Provide the (X, Y) coordinate of the cell's center where the given text is located.  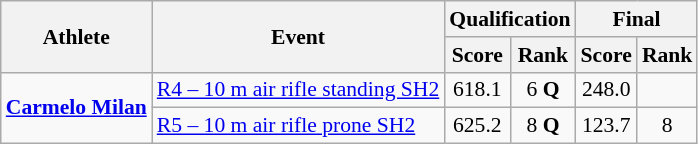
R4 – 10 m air rifle standing SH2 (298, 90)
248.0 (606, 90)
R5 – 10 m air rifle prone SH2 (298, 126)
625.2 (477, 126)
Final (637, 19)
618.1 (477, 90)
Event (298, 36)
123.7 (606, 126)
6 Q (542, 90)
8 (668, 126)
8 Q (542, 126)
Carmelo Milan (76, 108)
Athlete (76, 36)
Qualification (510, 19)
